Return the (x, y) coordinate for the center point of the cell that contains the specified text.  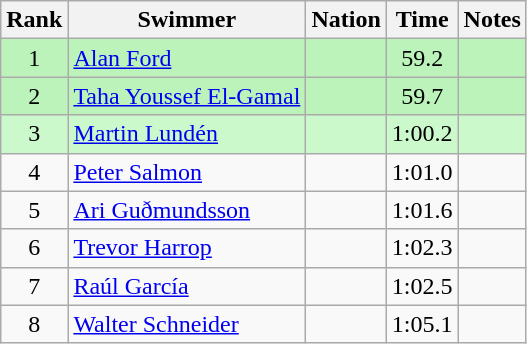
Alan Ford (187, 58)
1:02.5 (422, 286)
Trevor Harrop (187, 248)
59.2 (422, 58)
Walter Schneider (187, 324)
1 (34, 58)
59.7 (422, 96)
Time (422, 20)
2 (34, 96)
Nation (346, 20)
7 (34, 286)
Ari Guðmundsson (187, 210)
1:00.2 (422, 134)
4 (34, 172)
6 (34, 248)
Notes (492, 20)
Martin Lundén (187, 134)
3 (34, 134)
1:05.1 (422, 324)
1:01.0 (422, 172)
5 (34, 210)
Peter Salmon (187, 172)
8 (34, 324)
Raúl García (187, 286)
Rank (34, 20)
Swimmer (187, 20)
1:01.6 (422, 210)
1:02.3 (422, 248)
Taha Youssef El-Gamal (187, 96)
